Return the [x, y] coordinate for the center point of the cell that contains the specified text.  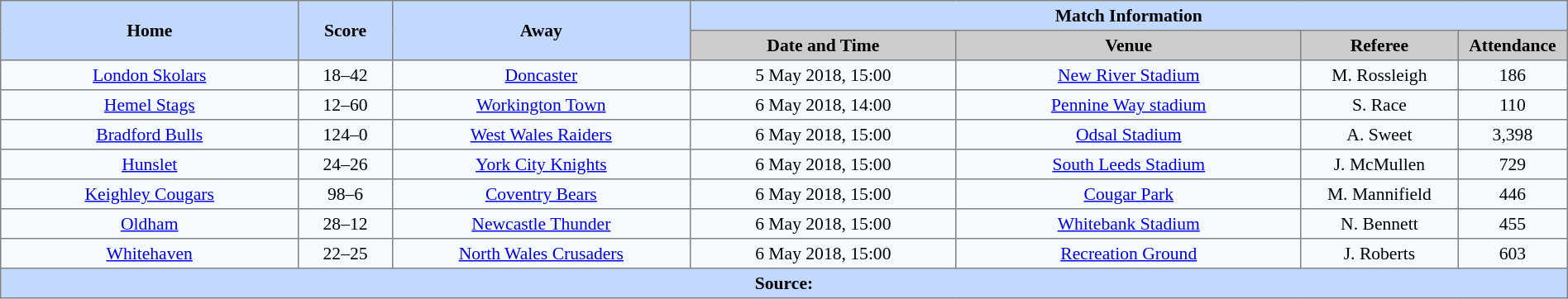
3,398 [1513, 135]
Score [346, 31]
Home [150, 31]
Hunslet [150, 164]
M. Rossleigh [1379, 75]
Date and Time [823, 45]
Bradford Bulls [150, 135]
Attendance [1513, 45]
J. Roberts [1379, 254]
Whitehaven [150, 254]
New River Stadium [1128, 75]
Referee [1379, 45]
North Wales Crusaders [541, 254]
Venue [1128, 45]
6 May 2018, 14:00 [823, 105]
28–12 [346, 224]
J. McMullen [1379, 164]
Match Information [1128, 16]
M. Mannifield [1379, 194]
Oldham [150, 224]
Workington Town [541, 105]
18–42 [346, 75]
110 [1513, 105]
Keighley Cougars [150, 194]
98–6 [346, 194]
South Leeds Stadium [1128, 164]
Source: [784, 283]
Recreation Ground [1128, 254]
S. Race [1379, 105]
Hemel Stags [150, 105]
5 May 2018, 15:00 [823, 75]
West Wales Raiders [541, 135]
Away [541, 31]
London Skolars [150, 75]
455 [1513, 224]
124–0 [346, 135]
Whitebank Stadium [1128, 224]
Pennine Way stadium [1128, 105]
N. Bennett [1379, 224]
12–60 [346, 105]
24–26 [346, 164]
22–25 [346, 254]
Odsal Stadium [1128, 135]
Coventry Bears [541, 194]
York City Knights [541, 164]
729 [1513, 164]
Doncaster [541, 75]
Cougar Park [1128, 194]
Newcastle Thunder [541, 224]
186 [1513, 75]
A. Sweet [1379, 135]
446 [1513, 194]
603 [1513, 254]
